Provide the (x, y) coordinate of the cell's center where the given text is located.  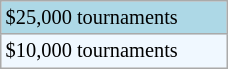
$10,000 tournaments (114, 51)
$25,000 tournaments (114, 17)
